Capture the cell that displays the provided text and extract its (x, y) central coordinate. 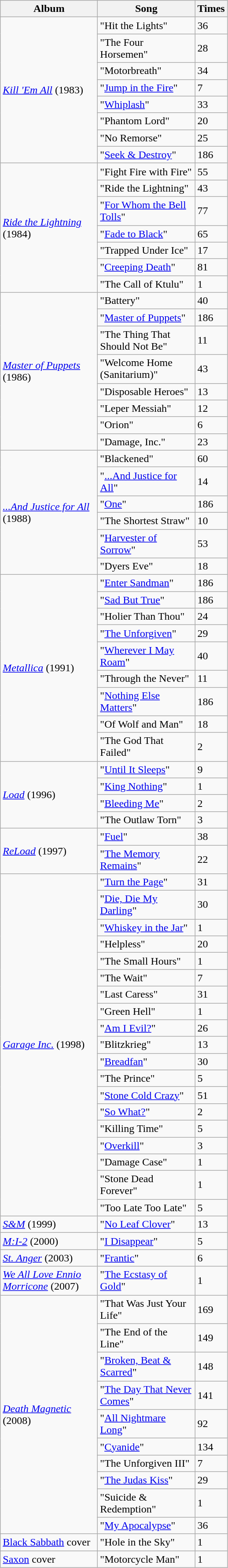
"The Outlaw Torn" (146, 820)
"The Four Horsemen" (146, 48)
"So What?" (146, 1112)
26 (211, 1028)
"For Whom the Bell Tolls" (146, 211)
Song (146, 9)
10 (211, 521)
"The Memory Remains" (146, 859)
"Suicide & Redemption" (146, 1503)
"Harvester of Sorrow" (146, 544)
Master of Puppets (1986) (49, 371)
"I Disappear" (146, 1241)
Garage Inc. (1998) (49, 1045)
"The Unforgiven" (146, 633)
ReLoad (1997) (49, 851)
24 (211, 617)
Ride the Lightning (1984) (49, 227)
Album (49, 9)
"Am I Evil?" (146, 1028)
92 (211, 1424)
"The Day That Never Comes" (146, 1395)
"Overkill" (146, 1146)
"Enter Sandman" (146, 583)
"Wherever I May Roam" (146, 656)
169 (211, 1309)
"No Remorse" (146, 138)
"Until It Sleeps" (146, 769)
Black Sabbath cover (49, 1542)
"Dyers Eve" (146, 566)
"Battery" (146, 301)
"Killing Time" (146, 1128)
53 (211, 544)
"Sad But True" (146, 600)
Times (211, 9)
141 (211, 1395)
"The End of the Line" (146, 1338)
"The Unforgiven III" (146, 1463)
"Fight Fire with Fire" (146, 171)
"The Judas Kiss" (146, 1480)
"Fuel" (146, 836)
"The Wait" (146, 978)
14 (211, 481)
"Bleeding Me" (146, 803)
33 (211, 104)
"Creeping Death" (146, 267)
12 (211, 408)
M:I-2 (2000) (49, 1241)
38 (211, 836)
"Damage, Inc." (146, 442)
"The Shortest Straw" (146, 521)
We All Love Ennio Morricone (2007) (49, 1281)
"Ride the Lightning" (146, 188)
"One" (146, 504)
"The Thing That Should Not Be" (146, 340)
Metallica (1991) (49, 668)
9 (211, 769)
"King Nothing" (146, 786)
"Too Late Too Late" (146, 1208)
"Hit the Lights" (146, 26)
"Fade to Black" (146, 234)
"Motorbreath" (146, 71)
17 (211, 251)
Death Magnetic (2008) (49, 1415)
60 (211, 459)
"Holier Than Thou" (146, 617)
"Blackened" (146, 459)
149 (211, 1338)
"Last Caress" (146, 995)
"That Was Just Your Life" (146, 1309)
51 (211, 1095)
"All Nightmare Long" (146, 1424)
"Master of Puppets" (146, 318)
28 (211, 48)
"Cyanide" (146, 1446)
134 (211, 1446)
"Damage Case" (146, 1162)
"Phantom Lord" (146, 121)
55 (211, 171)
Kill 'Em All (1983) (49, 90)
"Die, Die My Darling" (146, 905)
"Frantic" (146, 1258)
S&M (1999) (49, 1224)
...And Justice for All (1988) (49, 512)
"Welcome Home (Sanitarium)" (146, 369)
"My Apocalypse" (146, 1526)
"Seek & Destroy" (146, 155)
Saxon cover (49, 1559)
"...And Justice for All" (146, 481)
"Jump in the Fire" (146, 88)
"Through the Never" (146, 679)
"Green Hell" (146, 1011)
"Turn the Page" (146, 882)
"Broken, Beat & Scarred" (146, 1366)
St. Anger (2003) (49, 1258)
"Motorcycle Man" (146, 1559)
"Helpless" (146, 944)
"Whiskey in the Jar" (146, 928)
"Trapped Under Ice" (146, 251)
81 (211, 267)
"Of Wolf and Man" (146, 724)
77 (211, 211)
148 (211, 1366)
"Stone Cold Crazy" (146, 1095)
"The Prince" (146, 1078)
"The Call of Ktulu" (146, 284)
"The God That Failed" (146, 747)
"No Leaf Clover" (146, 1224)
"Blitzkrieg" (146, 1045)
34 (211, 71)
"Orion" (146, 425)
"Breadfan" (146, 1061)
Load (1996) (49, 795)
"The Small Hours" (146, 961)
25 (211, 138)
65 (211, 234)
"Hole in the Sky" (146, 1542)
"Disposable Heroes" (146, 392)
"Whiplash" (146, 104)
"Stone Dead Forever" (146, 1185)
"The Ecstasy of Gold" (146, 1281)
22 (211, 859)
23 (211, 442)
"Leper Messiah" (146, 408)
"Nothing Else Matters" (146, 701)
